Pinpoint the cell where the given text exists, returning its [x, y] midpoint coordinate. 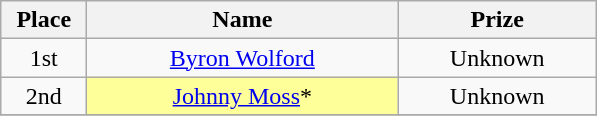
Byron Wolford [242, 58]
Place [44, 20]
1st [44, 58]
Prize [498, 20]
Name [242, 20]
Johnny Moss* [242, 96]
2nd [44, 96]
